Find where the given text appears and provide that cell's center as [x, y] coordinate. 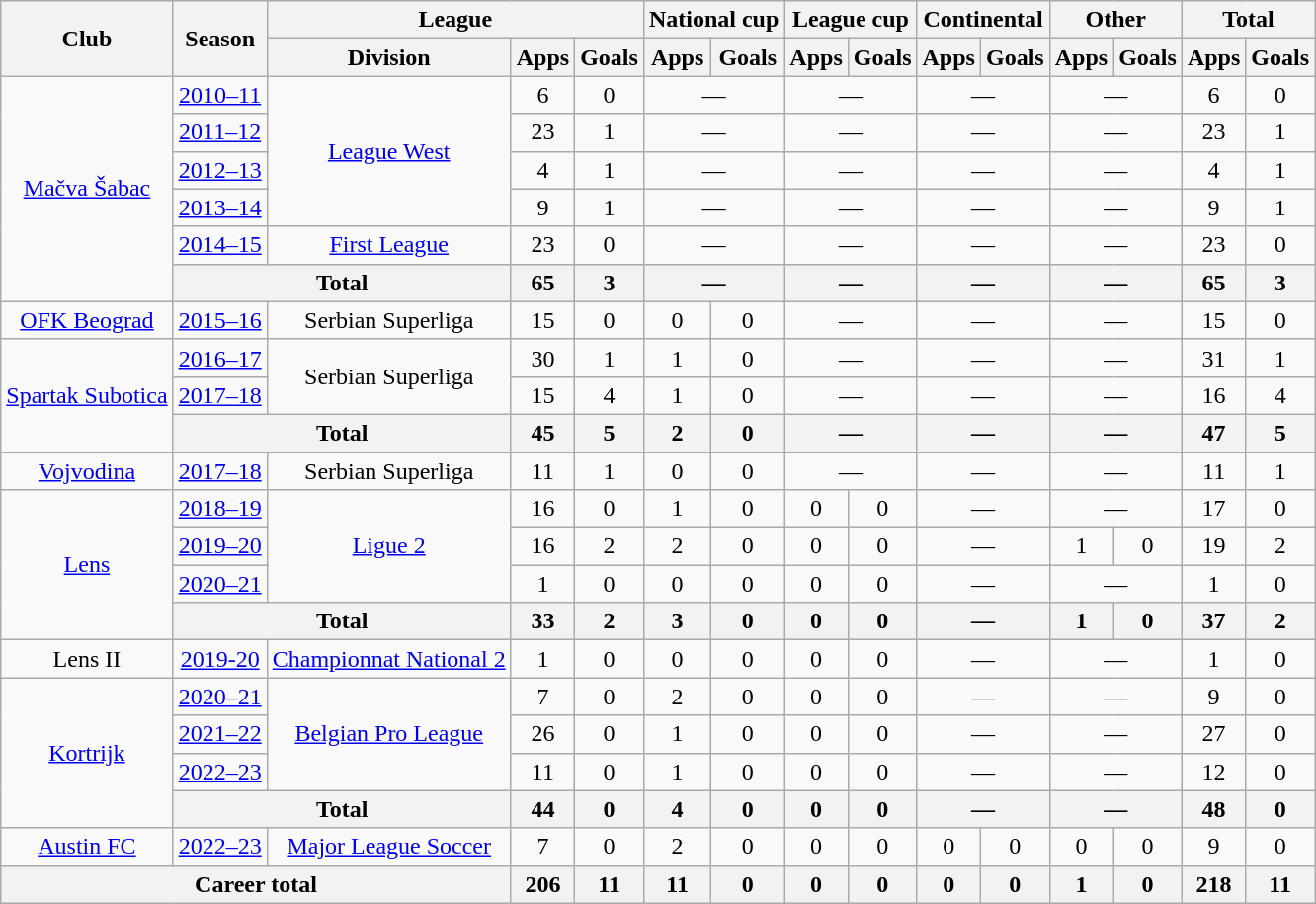
48 [1213, 809]
2012–13 [219, 170]
Belgian Pro League [389, 734]
2021–22 [219, 734]
2019–20 [219, 546]
Other [1115, 20]
Continental [983, 20]
League [454, 20]
Division [389, 57]
League West [389, 151]
Career total [256, 884]
31 [1213, 358]
Championnat National 2 [389, 659]
2018–19 [219, 509]
206 [542, 884]
Austin FC [87, 847]
12 [1213, 772]
Ligue 2 [389, 546]
2013–14 [219, 207]
Club [87, 39]
2011–12 [219, 132]
2014–15 [219, 245]
30 [542, 358]
2015–16 [219, 320]
33 [542, 621]
First League [389, 245]
37 [1213, 621]
National cup [713, 20]
Vojvodina [87, 471]
26 [542, 734]
19 [1213, 546]
League cup [851, 20]
Lens [87, 565]
218 [1213, 884]
45 [542, 433]
Lens II [87, 659]
44 [542, 809]
Major League Soccer [389, 847]
17 [1213, 509]
2019-20 [219, 659]
47 [1213, 433]
Mačva Šabac [87, 189]
2010–11 [219, 95]
Kortrijk [87, 753]
OFK Beograd [87, 320]
2016–17 [219, 358]
Spartak Subotica [87, 395]
Season [219, 39]
27 [1213, 734]
